Locate the cell with the specified text and output its [x, y] center coordinate. 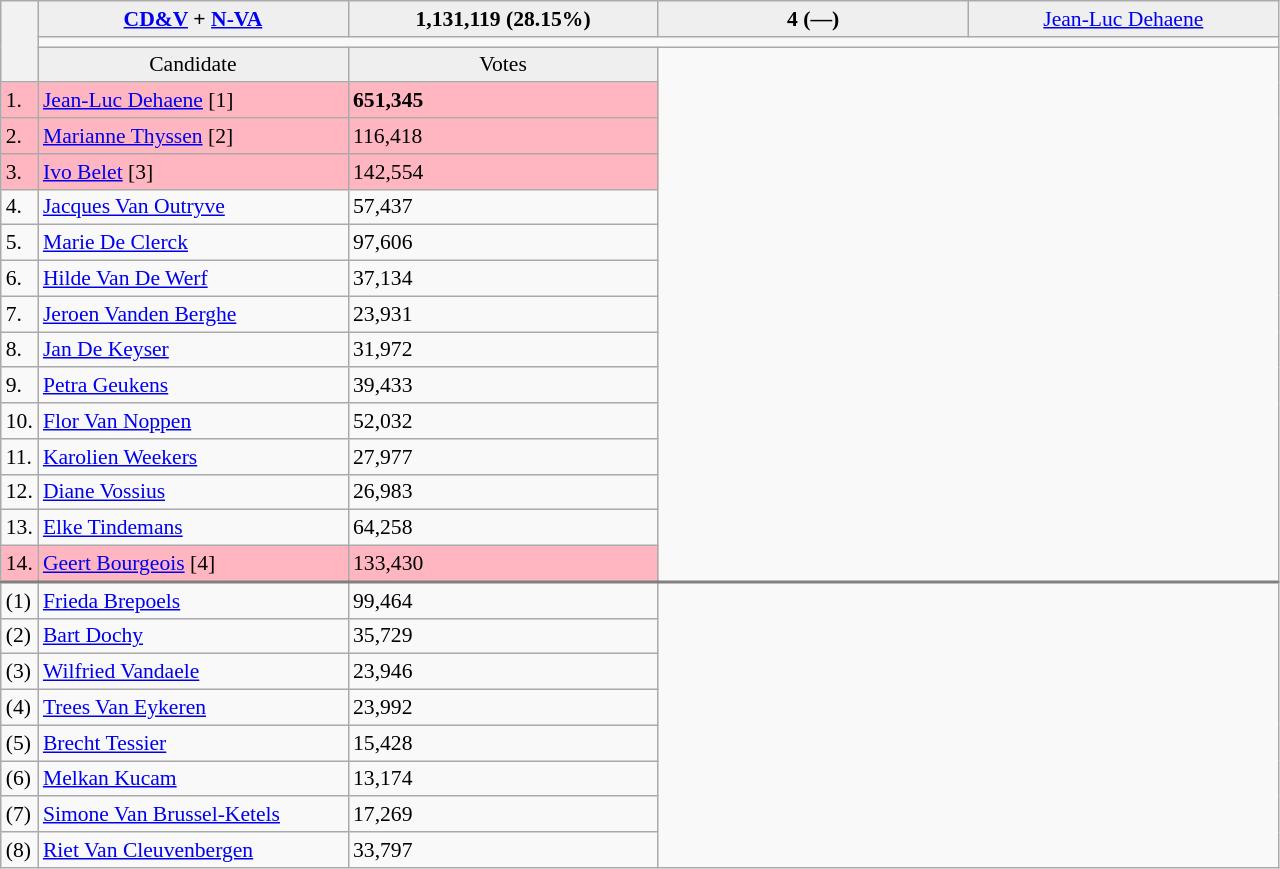
57,437 [503, 207]
Jan De Keyser [193, 350]
31,972 [503, 350]
(5) [20, 743]
Elke Tindemans [193, 528]
11. [20, 457]
4. [20, 207]
13,174 [503, 779]
Diane Vossius [193, 492]
Marianne Thyssen [2] [193, 136]
Geert Bourgeois [4] [193, 564]
13. [20, 528]
39,433 [503, 386]
27,977 [503, 457]
Jacques Van Outryve [193, 207]
Karolien Weekers [193, 457]
Wilfried Vandaele [193, 672]
116,418 [503, 136]
37,134 [503, 279]
17,269 [503, 815]
7. [20, 314]
Hilde Van De Werf [193, 279]
33,797 [503, 850]
52,032 [503, 421]
(1) [20, 600]
23,946 [503, 672]
12. [20, 492]
26,983 [503, 492]
14. [20, 564]
6. [20, 279]
142,554 [503, 172]
Petra Geukens [193, 386]
Brecht Tessier [193, 743]
3. [20, 172]
35,729 [503, 636]
Frieda Brepoels [193, 600]
Marie De Clerck [193, 243]
Candidate [193, 65]
Riet Van Cleuvenbergen [193, 850]
651,345 [503, 101]
Jeroen Vanden Berghe [193, 314]
64,258 [503, 528]
Bart Dochy [193, 636]
4 (—) [813, 19]
1,131,119 (28.15%) [503, 19]
Ivo Belet [3] [193, 172]
1. [20, 101]
10. [20, 421]
(7) [20, 815]
99,464 [503, 600]
Melkan Kucam [193, 779]
2. [20, 136]
Jean-Luc Dehaene [1] [193, 101]
CD&V + N-VA [193, 19]
23,992 [503, 708]
Jean-Luc Dehaene [1123, 19]
8. [20, 350]
5. [20, 243]
23,931 [503, 314]
(2) [20, 636]
(6) [20, 779]
15,428 [503, 743]
97,606 [503, 243]
Trees Van Eykeren [193, 708]
133,430 [503, 564]
9. [20, 386]
(8) [20, 850]
(4) [20, 708]
Flor Van Noppen [193, 421]
Votes [503, 65]
Simone Van Brussel-Ketels [193, 815]
(3) [20, 672]
